Scan for the cell matching the given text and deliver its [X, Y] coordinate at center. 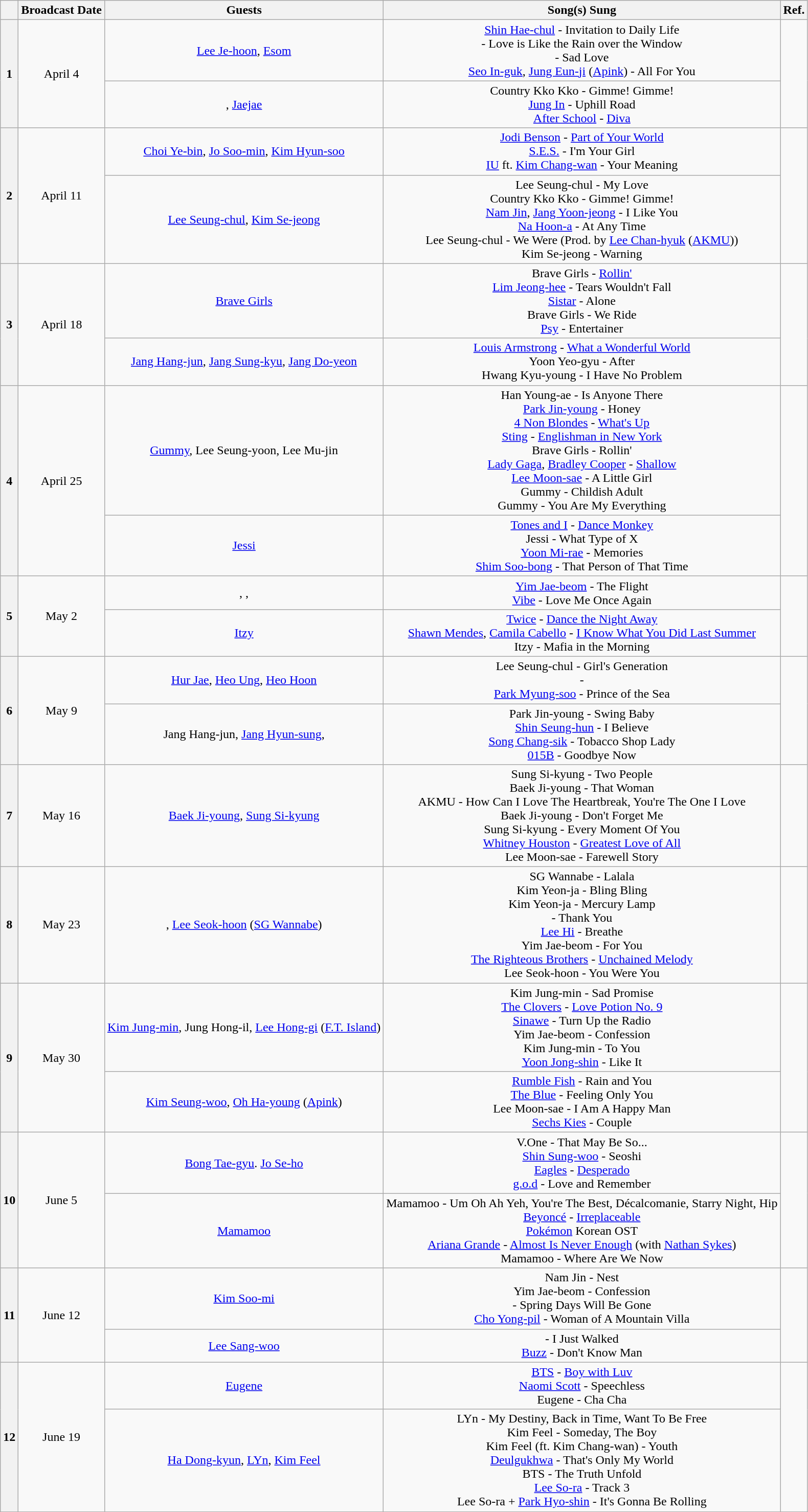
3 [9, 324]
10 [9, 1200]
May 2 [61, 616]
Louis Armstrong - What a Wonderful WorldYoon Yeo-gyu - AfterHwang Kyu-young - I Have No Problem [582, 362]
Baek Ji-young, Sung Si-kyung [243, 816]
Kim Soo-mi [243, 1298]
11 [9, 1315]
, Jaejae [243, 104]
V.One - That May Be So...Shin Sung-woo - SeoshiEagles - Desperadog.o.d - Love and Remember [582, 1163]
Nam Jin - NestYim Jae-beom - Confession - Spring Days Will Be GoneCho Yong-pil - Woman of A Mountain Villa [582, 1298]
Gummy, Lee Seung-yoon, Lee Mu-jin [243, 450]
Park Jin-young - Swing BabyShin Seung-hun - I BelieveSong Chang-sik - Tobacco Shop Lady015B - Goodbye Now [582, 735]
, Lee Seok-hoon (SG Wannabe) [243, 925]
8 [9, 925]
Rumble Fish - Rain and YouThe Blue - Feeling Only YouLee Moon-sae - I Am A Happy ManSechs Kies - Couple [582, 1102]
6 [9, 710]
May 23 [61, 925]
May 16 [61, 816]
May 9 [61, 710]
Song(s) Sung [582, 10]
Brave Girls [243, 301]
Jessi [243, 545]
Lee Seung-chul, Kim Se-jeong [243, 219]
Bong Tae-gyu. Jo Se-ho [243, 1163]
- I Just WalkedBuzz - Don't Know Man [582, 1345]
1 [9, 74]
Eugene [243, 1386]
Broadcast Date [61, 10]
June 5 [61, 1200]
Hur Jae, Heo Ung, Heo Hoon [243, 680]
June 19 [61, 1437]
Kim Jung-min, Jung Hong-il, Lee Hong-gi (F.T. Island) [243, 1027]
Choi Ye-bin, Jo Soo-min, Kim Hyun-soo [243, 151]
Brave Girls - Rollin'Lim Jeong-hee - Tears Wouldn't FallSistar - AloneBrave Girls - We RidePsy - Entertainer [582, 301]
Country Kko Kko - Gimme! Gimme!Jung In - Uphill RoadAfter School - Diva [582, 104]
Mamamoo [243, 1231]
Twice - Dance the Night AwayShawn Mendes, Camila Cabello - I Know What You Did Last SummerItzy - Mafia in the Morning [582, 633]
Lee Seung-chul - Girl's Generation - Park Myung-soo - Prince of the Sea [582, 680]
Guests [243, 10]
7 [9, 816]
Tones and I - Dance MonkeyJessi - What Type of XYoon Mi-rae - MemoriesShim Soo-bong - That Person of That Time [582, 545]
4 [9, 481]
Lee Je-hoon, Esom [243, 50]
12 [9, 1437]
Shin Hae-chul - Invitation to Daily Life - Love is Like the Rain over the Window - Sad LoveSeo In-guk, Jung Eun-ji (Apink) - All For You [582, 50]
Lee Sang-woo [243, 1345]
Kim Seung-woo, Oh Ha-young (Apink) [243, 1102]
Jodi Benson - Part of Your WorldS.E.S. - I'm Your GirlIU ft. Kim Chang-wan - Your Meaning [582, 151]
, , [243, 592]
Ref. [794, 10]
April 18 [61, 324]
June 12 [61, 1315]
May 30 [61, 1058]
Itzy [243, 633]
BTS - Boy with LuvNaomi Scott - SpeechlessEugene - Cha Cha [582, 1386]
April 11 [61, 195]
April 25 [61, 481]
Yim Jae-beom - The FlightVibe - Love Me Once Again [582, 592]
Ha Dong-kyun, LYn, Kim Feel [243, 1460]
9 [9, 1058]
Jang Hang-jun, Jang Hyun-sung, [243, 735]
Jang Hang-jun, Jang Sung-kyu, Jang Do-yeon [243, 362]
5 [9, 616]
April 4 [61, 74]
2 [9, 195]
